From the cell containing the given text, extract its center point as (X, Y) coordinate. 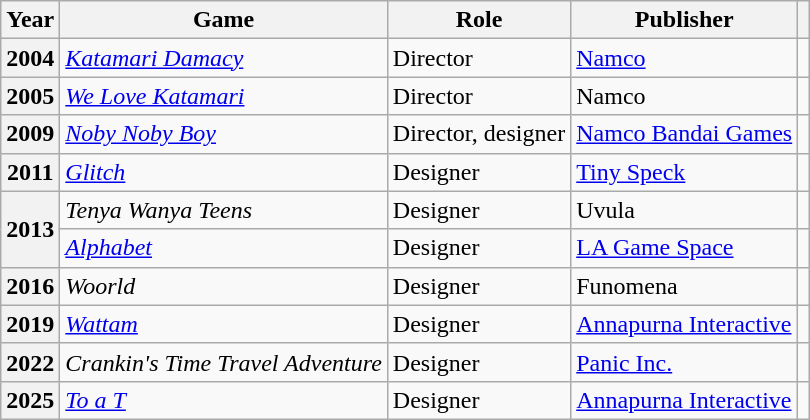
Publisher (684, 20)
Tiny Speck (684, 172)
Noby Noby Boy (224, 134)
Wattam (224, 324)
Uvula (684, 210)
Crankin's Time Travel Adventure (224, 362)
2025 (30, 400)
Katamari Damacy (224, 58)
Panic Inc. (684, 362)
2011 (30, 172)
2016 (30, 286)
Year (30, 20)
2022 (30, 362)
2013 (30, 229)
Game (224, 20)
2004 (30, 58)
Woorld (224, 286)
Glitch (224, 172)
2009 (30, 134)
Tenya Wanya Teens (224, 210)
Namco Bandai Games (684, 134)
LA Game Space (684, 248)
Funomena (684, 286)
We Love Katamari (224, 96)
Director, designer (478, 134)
To a T (224, 400)
Role (478, 20)
2005 (30, 96)
Alphabet (224, 248)
2019 (30, 324)
